Return the [x, y] coordinate for the center point of the cell that contains the specified text.  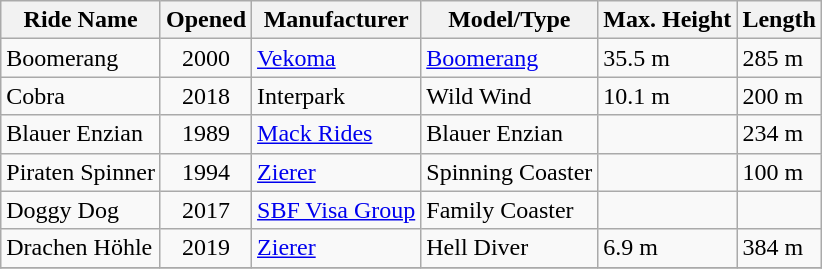
200 m [779, 96]
Ride Name [81, 20]
Wild Wind [510, 96]
Cobra [81, 96]
Drachen Höhle [81, 248]
Opened [206, 20]
100 m [779, 172]
Family Coaster [510, 210]
Length [779, 20]
384 m [779, 248]
10.1 m [668, 96]
35.5 m [668, 58]
SBF Visa Group [336, 210]
2017 [206, 210]
6.9 m [668, 248]
2000 [206, 58]
Interpark [336, 96]
Doggy Dog [81, 210]
2018 [206, 96]
Model/Type [510, 20]
285 m [779, 58]
Max. Height [668, 20]
2019 [206, 248]
1994 [206, 172]
Hell Diver [510, 248]
Mack Rides [336, 134]
1989 [206, 134]
Spinning Coaster [510, 172]
Manufacturer [336, 20]
Piraten Spinner [81, 172]
234 m [779, 134]
Vekoma [336, 58]
